Return the [x, y] coordinate for the center point of the cell that contains the specified text.  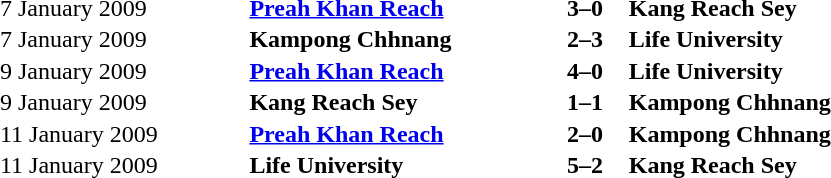
Kampong Chhnang [406, 39]
Kang Reach Sey [406, 103]
1–1 [596, 103]
2–3 [596, 39]
4–0 [596, 71]
2–0 [596, 134]
